Detect which cell encompasses the target text, then output its (x, y) center coordinate. 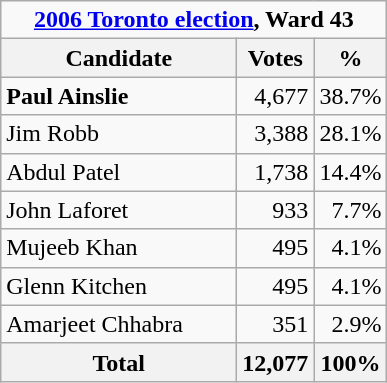
933 (276, 210)
Amarjeet Chhabra (119, 324)
14.4% (350, 172)
3,388 (276, 134)
Glenn Kitchen (119, 286)
John Laforet (119, 210)
38.7% (350, 96)
2.9% (350, 324)
1,738 (276, 172)
4,677 (276, 96)
351 (276, 324)
Votes (276, 58)
12,077 (276, 362)
% (350, 58)
Mujeeb Khan (119, 248)
Abdul Patel (119, 172)
100% (350, 362)
2006 Toronto election, Ward 43 (194, 20)
Total (119, 362)
Paul Ainslie (119, 96)
Candidate (119, 58)
28.1% (350, 134)
Jim Robb (119, 134)
7.7% (350, 210)
